Detect which cell encompasses the target text, then output its [X, Y] center coordinate. 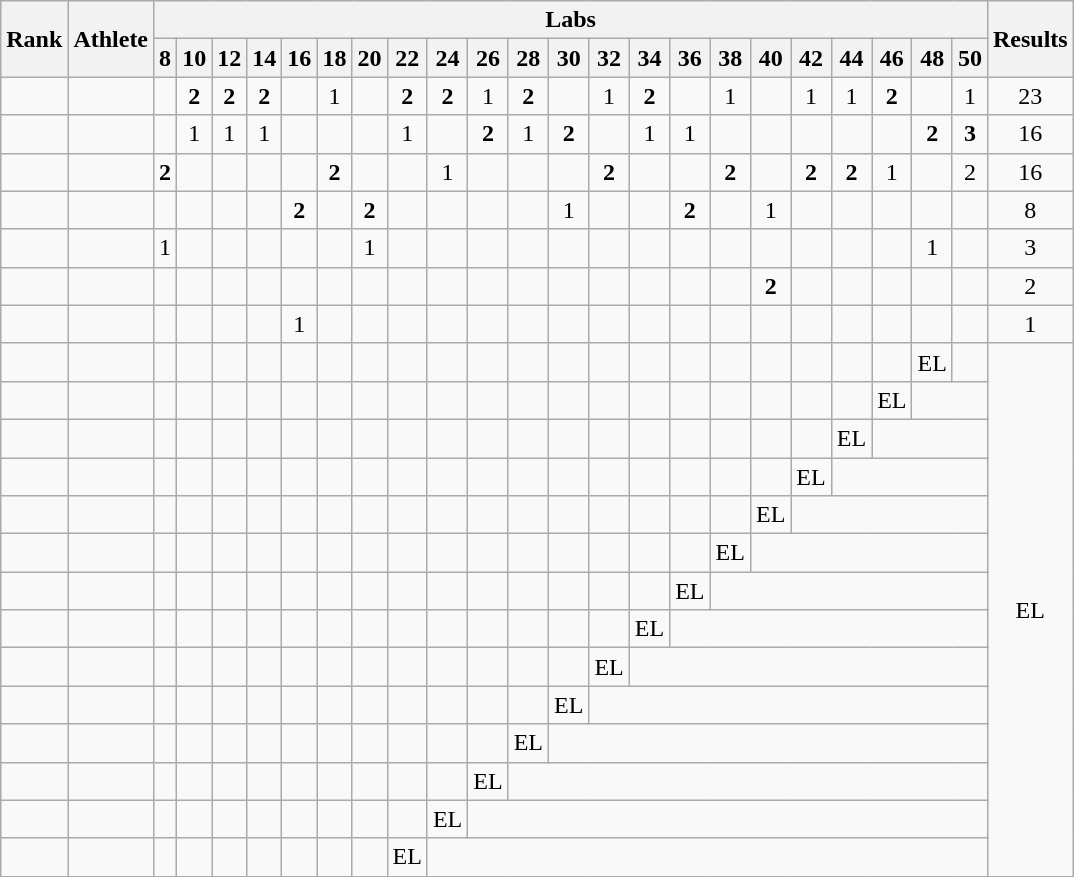
32 [609, 58]
Athlete [111, 39]
Results [1030, 39]
38 [730, 58]
22 [407, 58]
50 [970, 58]
40 [770, 58]
30 [569, 58]
Rank [34, 39]
26 [488, 58]
48 [932, 58]
12 [230, 58]
Labs [571, 20]
14 [264, 58]
18 [334, 58]
28 [528, 58]
10 [194, 58]
24 [447, 58]
46 [892, 58]
20 [370, 58]
36 [690, 58]
34 [649, 58]
42 [811, 58]
44 [851, 58]
23 [1030, 96]
